Extract the (x, y) coordinate from the center of the cell holding the provided text.  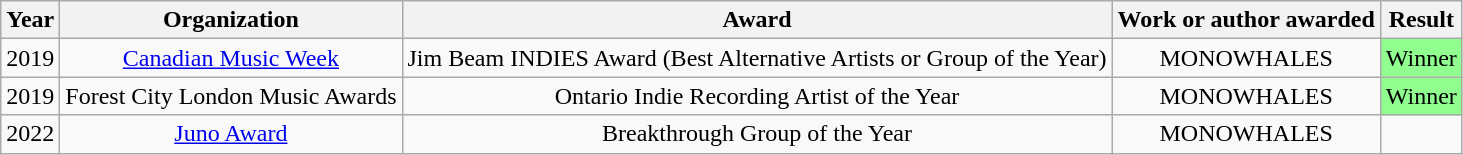
Result (1421, 20)
Canadian Music Week (231, 58)
Juno Award (231, 134)
Award (757, 20)
Breakthrough Group of the Year (757, 134)
Year (30, 20)
Forest City London Music Awards (231, 96)
2022 (30, 134)
Jim Beam INDIES Award (Best Alternative Artists or Group of the Year) (757, 58)
Organization (231, 20)
Ontario Indie Recording Artist of the Year (757, 96)
Work or author awarded (1246, 20)
